For the text-containing cell, return its midpoint in [X, Y] coordinate format. 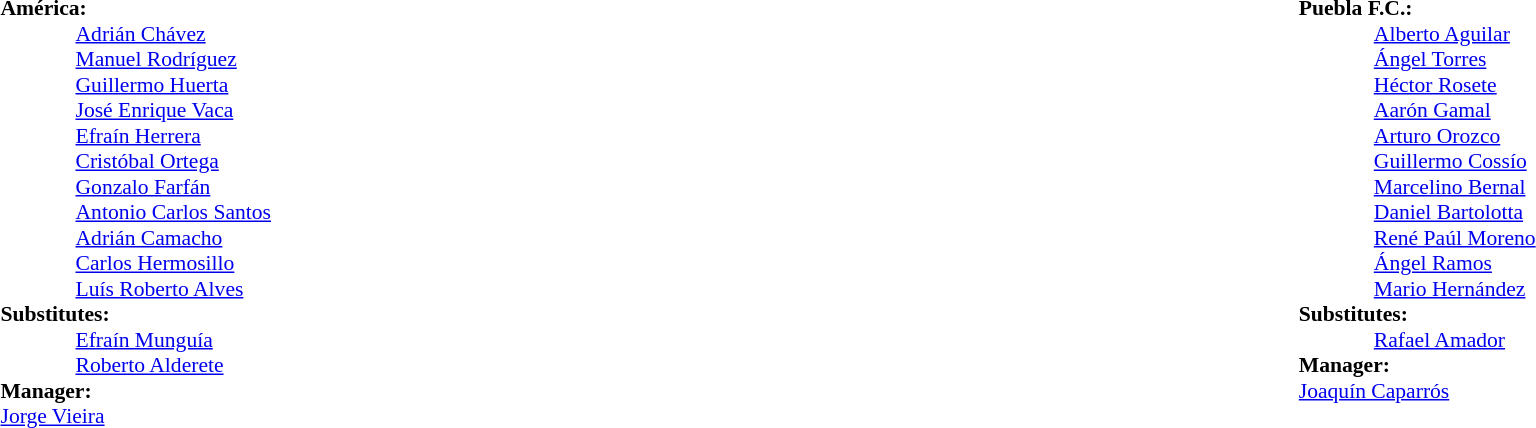
Alberto Aguilar [1455, 34]
Antonio Carlos Santos [174, 213]
Carlos Hermosillo [174, 263]
Adrián Camacho [174, 238]
Marcelino Bernal [1455, 187]
Cristóbal Ortega [174, 161]
Efraín Munguía [174, 340]
Rafael Amador [1455, 340]
Mario Hernández [1455, 289]
Guillermo Cossío [1455, 161]
Ángel Ramos [1455, 263]
Arturo Orozco [1455, 136]
René Paúl Moreno [1455, 238]
Gonzalo Farfán [174, 187]
Adrián Chávez [174, 34]
Joaquín Caparrós [1418, 391]
Daniel Bartolotta [1455, 213]
Efraín Herrera [174, 136]
Héctor Rosete [1455, 85]
José Enrique Vaca [174, 111]
Roberto Alderete [174, 365]
Guillermo Huerta [174, 85]
Aarón Gamal [1455, 111]
Ángel Torres [1455, 59]
Manuel Rodríguez [174, 59]
Luís Roberto Alves [174, 289]
